Extract the [X, Y] coordinate from the center of the cell holding the provided text.  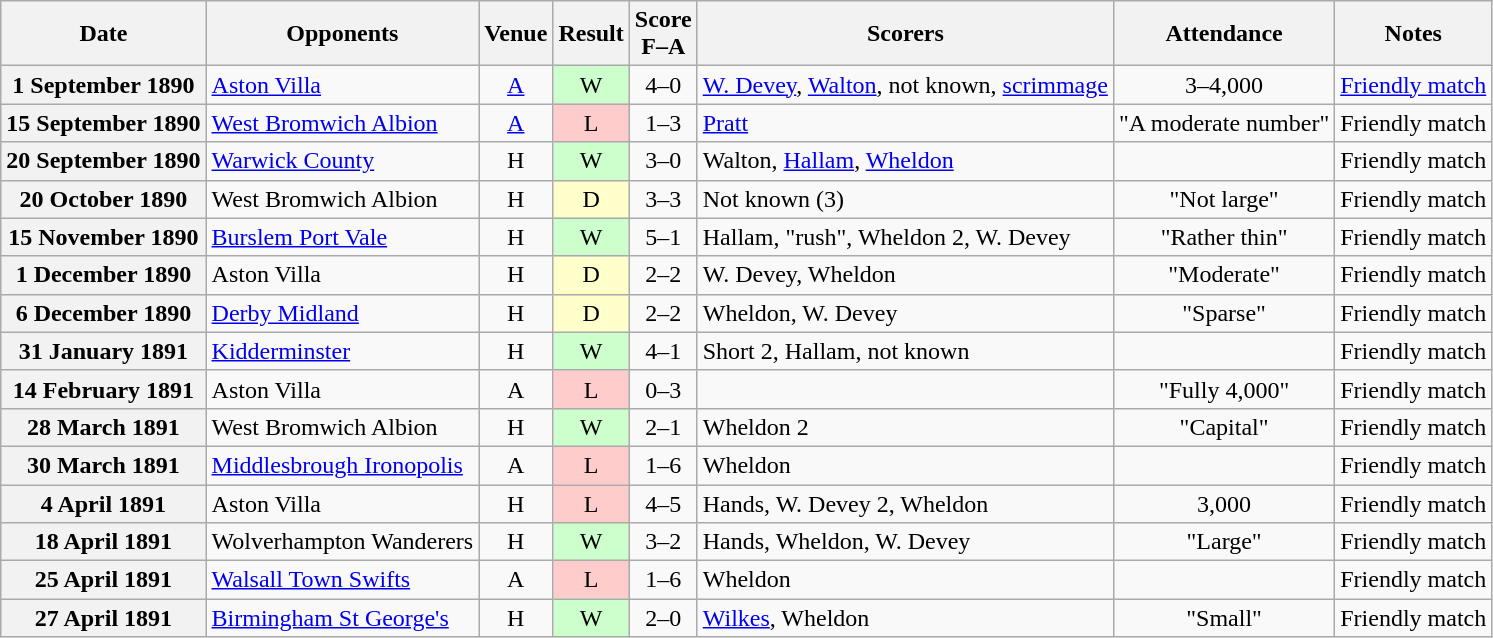
4–5 [663, 503]
"Large" [1224, 542]
"Rather thin" [1224, 237]
20 September 1890 [104, 161]
3–3 [663, 199]
Opponents [342, 34]
Notes [1414, 34]
Middlesbrough Ironopolis [342, 465]
4 April 1891 [104, 503]
Scorers [905, 34]
Wheldon, W. Devey [905, 313]
ScoreF–A [663, 34]
28 March 1891 [104, 427]
"Fully 4,000" [1224, 389]
4–1 [663, 351]
W. Devey, Walton, not known, scrimmage [905, 85]
25 April 1891 [104, 580]
0–3 [663, 389]
6 December 1890 [104, 313]
1 December 1890 [104, 275]
"A moderate number" [1224, 123]
Result [591, 34]
"Capital" [1224, 427]
2–1 [663, 427]
Not known (3) [905, 199]
15 November 1890 [104, 237]
5–1 [663, 237]
3,000 [1224, 503]
Short 2, Hallam, not known [905, 351]
Hallam, "rush", Wheldon 2, W. Devey [905, 237]
Hands, W. Devey 2, Wheldon [905, 503]
31 January 1891 [104, 351]
"Moderate" [1224, 275]
Wheldon 2 [905, 427]
Walton, Hallam, Wheldon [905, 161]
30 March 1891 [104, 465]
1–3 [663, 123]
3–4,000 [1224, 85]
3–0 [663, 161]
Burslem Port Vale [342, 237]
Kidderminster [342, 351]
Hands, Wheldon, W. Devey [905, 542]
"Small" [1224, 618]
Walsall Town Swifts [342, 580]
"Not large" [1224, 199]
Pratt [905, 123]
20 October 1890 [104, 199]
Warwick County [342, 161]
"Sparse" [1224, 313]
Venue [516, 34]
2–0 [663, 618]
Derby Midland [342, 313]
4–0 [663, 85]
W. Devey, Wheldon [905, 275]
1 September 1890 [104, 85]
Attendance [1224, 34]
27 April 1891 [104, 618]
18 April 1891 [104, 542]
Wilkes, Wheldon [905, 618]
Wolverhampton Wanderers [342, 542]
3–2 [663, 542]
Birmingham St George's [342, 618]
Date [104, 34]
14 February 1891 [104, 389]
15 September 1890 [104, 123]
